Extract the (x, y) coordinate from the center of the cell holding the provided text.  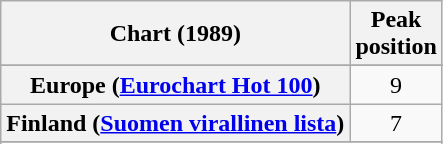
Chart (1989) (176, 34)
9 (396, 85)
7 (396, 123)
Europe (Eurochart Hot 100) (176, 85)
Peakposition (396, 34)
Finland (Suomen virallinen lista) (176, 123)
